Locate the cell with the specified text and output its [X, Y] center coordinate. 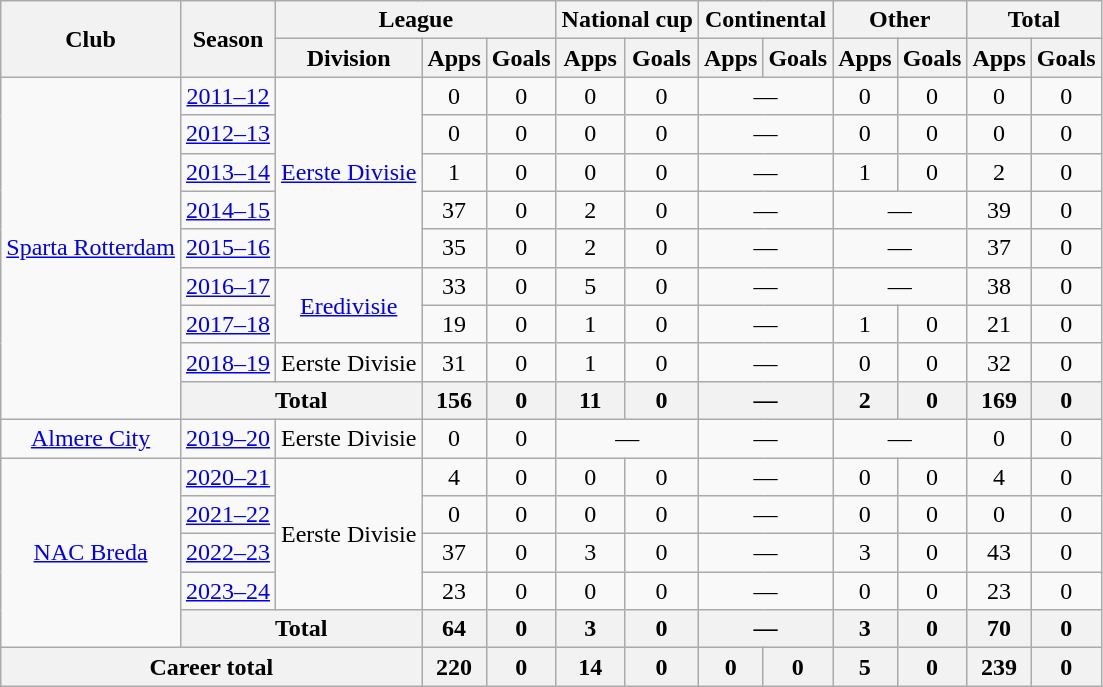
33 [454, 286]
2023–24 [228, 591]
Sparta Rotterdam [91, 248]
11 [590, 400]
Almere City [91, 438]
2018–19 [228, 362]
31 [454, 362]
19 [454, 324]
2022–23 [228, 553]
Division [349, 58]
NAC Breda [91, 553]
21 [999, 324]
70 [999, 629]
Club [91, 39]
220 [454, 667]
Other [900, 20]
2017–18 [228, 324]
National cup [627, 20]
239 [999, 667]
Continental [765, 20]
38 [999, 286]
Eredivisie [349, 305]
156 [454, 400]
Season [228, 39]
32 [999, 362]
2012–13 [228, 134]
2011–12 [228, 96]
2019–20 [228, 438]
64 [454, 629]
League [416, 20]
2016–17 [228, 286]
2013–14 [228, 172]
2015–16 [228, 248]
2020–21 [228, 477]
169 [999, 400]
43 [999, 553]
Career total [212, 667]
39 [999, 210]
2014–15 [228, 210]
2021–22 [228, 515]
14 [590, 667]
35 [454, 248]
